Detect which cell encompasses the target text, then output its (x, y) center coordinate. 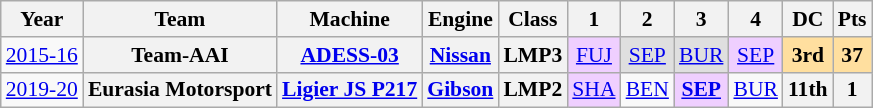
2019-20 (42, 90)
Ligier JS P217 (350, 90)
2015-16 (42, 55)
BEN (648, 90)
SHA (594, 90)
Team (180, 19)
3 (702, 19)
Year (42, 19)
Gibson (460, 90)
LMP3 (532, 55)
4 (756, 19)
FUJ (594, 55)
37 (852, 55)
Class (532, 19)
11th (808, 90)
DC (808, 19)
Team-AAI (180, 55)
Engine (460, 19)
Eurasia Motorsport (180, 90)
2 (648, 19)
Machine (350, 19)
3rd (808, 55)
LMP2 (532, 90)
Pts (852, 19)
ADESS-03 (350, 55)
Nissan (460, 55)
